Identify which cell holds the provided text, then report its [x, y] central coordinate. 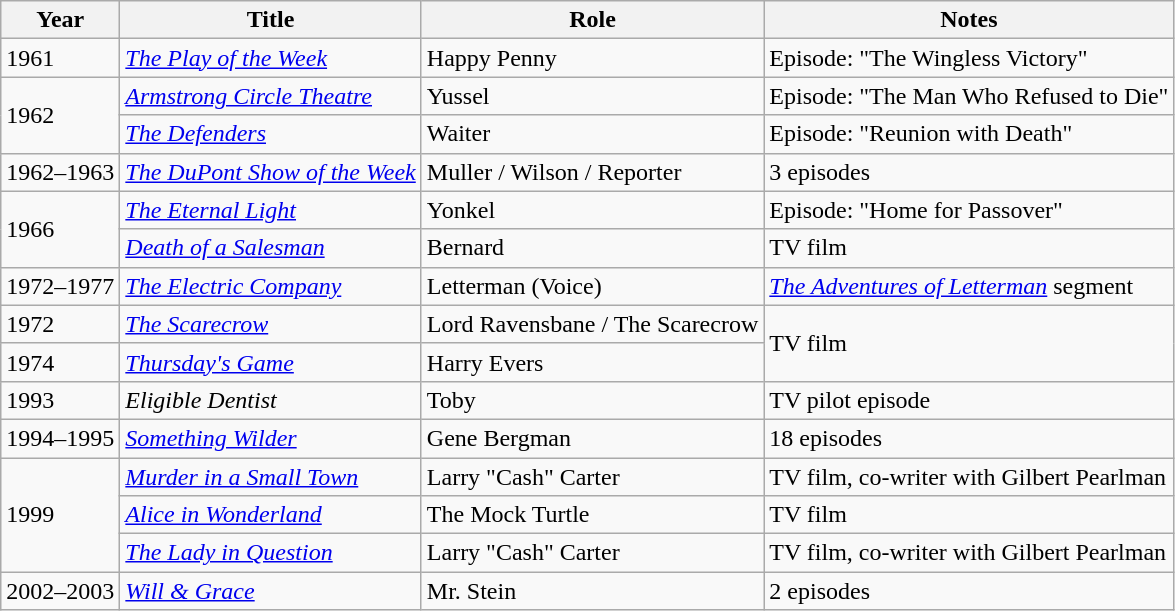
The Play of the Week [270, 58]
1972 [60, 324]
1994–1995 [60, 438]
2002–2003 [60, 591]
Alice in Wonderland [270, 515]
The DuPont Show of the Week [270, 172]
Toby [592, 400]
Will & Grace [270, 591]
The Eternal Light [270, 210]
1961 [60, 58]
Muller / Wilson / Reporter [592, 172]
The Lady in Question [270, 553]
1966 [60, 229]
Year [60, 20]
Notes [969, 20]
Gene Bergman [592, 438]
Murder in a Small Town [270, 477]
Episode: "The Man Who Refused to Die" [969, 96]
The Adventures of Letterman segment [969, 286]
The Mock Turtle [592, 515]
The Scarecrow [270, 324]
Thursday's Game [270, 362]
The Electric Company [270, 286]
Mr. Stein [592, 591]
1993 [60, 400]
Something Wilder [270, 438]
1962 [60, 115]
Armstrong Circle Theatre [270, 96]
18 episodes [969, 438]
Episode: "The Wingless Victory" [969, 58]
Role [592, 20]
Episode: "Home for Passover" [969, 210]
Yussel [592, 96]
Title [270, 20]
1972–1977 [60, 286]
Happy Penny [592, 58]
1999 [60, 515]
TV pilot episode [969, 400]
Waiter [592, 134]
Letterman (Voice) [592, 286]
The Defenders [270, 134]
Death of a Salesman [270, 248]
1962–1963 [60, 172]
Eligible Dentist [270, 400]
Harry Evers [592, 362]
2 episodes [969, 591]
Lord Ravensbane / The Scarecrow [592, 324]
3 episodes [969, 172]
Episode: "Reunion with Death" [969, 134]
1974 [60, 362]
Bernard [592, 248]
Yonkel [592, 210]
